Provide the (x, y) coordinate of the cell's center where the given text is located.  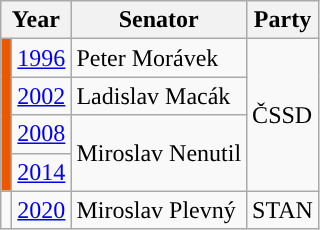
Peter Morávek (159, 58)
2020 (42, 210)
Party (283, 20)
Ladislav Macák (159, 96)
1996 (42, 58)
STAN (283, 210)
2008 (42, 134)
Year (36, 20)
Miroslav Nenutil (159, 153)
2002 (42, 96)
2014 (42, 172)
ČSSD (283, 115)
Senator (159, 20)
Miroslav Plevný (159, 210)
